For the text-containing cell, return its midpoint in [x, y] coordinate format. 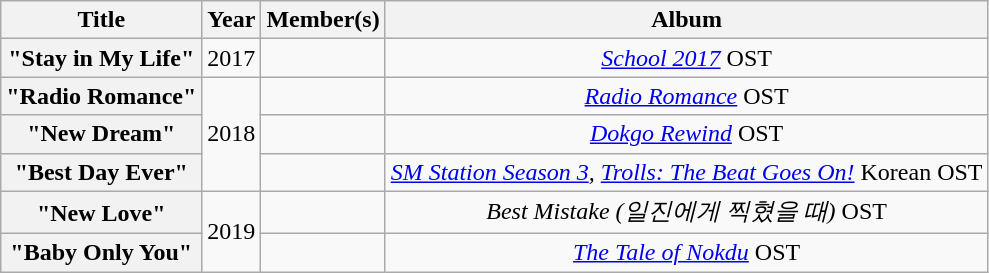
Best Mistake (일진에게 찍혔을 때) OST [686, 212]
Year [232, 20]
Member(s) [323, 20]
"Radio Romance" [102, 96]
"Baby Only You" [102, 253]
Title [102, 20]
The Tale of Nokdu OST [686, 253]
"Stay in My Life" [102, 58]
Dokgo Rewind OST [686, 134]
2018 [232, 134]
2019 [232, 232]
Album [686, 20]
Radio Romance OST [686, 96]
2017 [232, 58]
"New Dream" [102, 134]
SM Station Season 3, Trolls: The Beat Goes On! Korean OST [686, 172]
"Best Day Ever" [102, 172]
School 2017 OST [686, 58]
"New Love" [102, 212]
